Provide the [X, Y] coordinate of the cell's center where the given text is located.  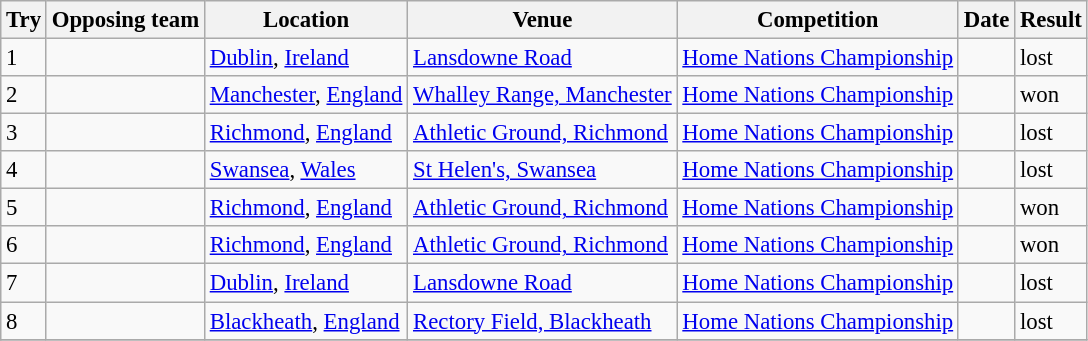
8 [24, 321]
Manchester, England [306, 95]
3 [24, 133]
Location [306, 20]
Date [986, 20]
Result [1052, 20]
Opposing team [125, 20]
5 [24, 208]
Swansea, Wales [306, 170]
4 [24, 170]
Competition [818, 20]
2 [24, 95]
Blackheath, England [306, 321]
6 [24, 245]
Venue [542, 20]
St Helen's, Swansea [542, 170]
Whalley Range, Manchester [542, 95]
Try [24, 20]
7 [24, 283]
1 [24, 58]
Rectory Field, Blackheath [542, 321]
